Extract the (x, y) coordinate from the center of the cell holding the provided text.  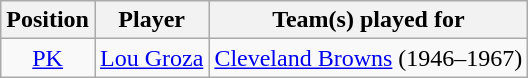
Team(s) played for (368, 20)
PK (48, 58)
Lou Groza (151, 58)
Player (151, 20)
Cleveland Browns (1946–1967) (368, 58)
Position (48, 20)
